Output the [X, Y] coordinate of the center of the cell containing the given text.  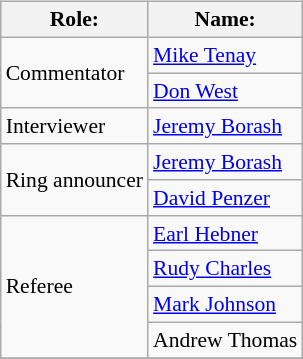
Mike Tenay [225, 55]
Referee [74, 286]
Commentator [74, 72]
Don West [225, 91]
Interviewer [74, 126]
Ring announcer [74, 180]
Mark Johnson [225, 305]
Role: [74, 20]
Name: [225, 20]
Rudy Charles [225, 269]
Andrew Thomas [225, 340]
David Penzer [225, 198]
Earl Hebner [225, 233]
